Locate the cell with the specified text and output its [X, Y] center coordinate. 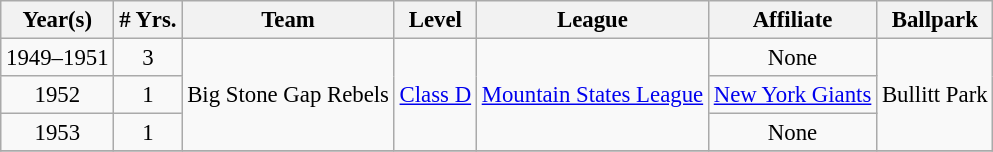
1952 [58, 95]
Mountain States League [592, 96]
1953 [58, 133]
Affiliate [792, 20]
Ballpark [935, 20]
Year(s) [58, 20]
Class D [435, 96]
Team [288, 20]
Bullitt Park [935, 96]
Level [435, 20]
League [592, 20]
# Yrs. [148, 20]
Big Stone Gap Rebels [288, 96]
3 [148, 58]
New York Giants [792, 95]
1949–1951 [58, 58]
